Provide the [x, y] coordinate of the cell's center where the given text is located.  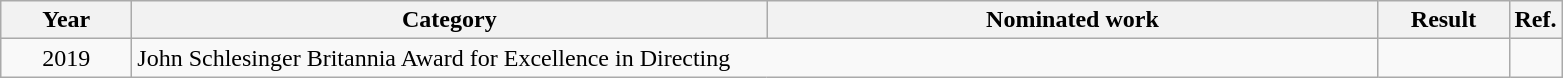
Year [66, 20]
John Schlesinger Britannia Award for Excellence in Directing [755, 58]
2019 [66, 58]
Ref. [1536, 20]
Category [450, 20]
Result [1444, 20]
Nominated work [1072, 20]
